Extract the (x, y) coordinate from the center of the cell holding the provided text.  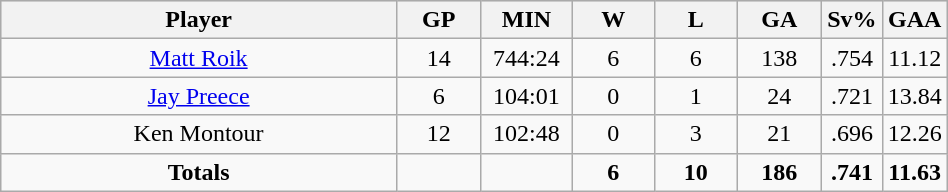
3 (695, 134)
.741 (852, 172)
Player (199, 20)
12 (438, 134)
21 (780, 134)
12.26 (914, 134)
24 (780, 96)
11.12 (914, 58)
Ken Montour (199, 134)
W (613, 20)
Matt Roik (199, 58)
GP (438, 20)
Sv% (852, 20)
11.63 (914, 172)
102:48 (526, 134)
.696 (852, 134)
138 (780, 58)
104:01 (526, 96)
Jay Preece (199, 96)
GA (780, 20)
13.84 (914, 96)
744:24 (526, 58)
Totals (199, 172)
.754 (852, 58)
14 (438, 58)
10 (695, 172)
MIN (526, 20)
1 (695, 96)
L (695, 20)
.721 (852, 96)
186 (780, 172)
GAA (914, 20)
